Locate the cell with the specified text and output its [X, Y] center coordinate. 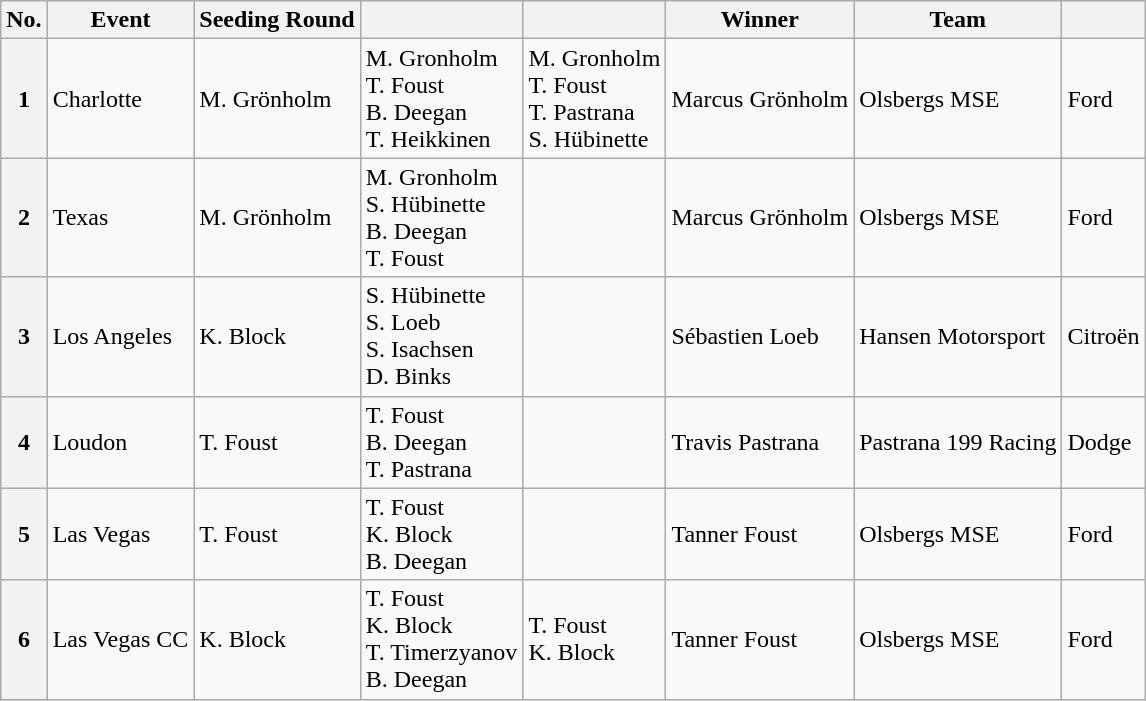
4 [24, 442]
1 [24, 98]
Loudon [120, 442]
T. Foust B. Deegan T. Pastrana [442, 442]
2 [24, 218]
Seeding Round [277, 20]
No. [24, 20]
Pastrana 199 Racing [958, 442]
Hansen Motorsport [958, 336]
M. Gronholm T. Foust T. Pastrana S. Hübinette [594, 98]
Los Angeles [120, 336]
3 [24, 336]
T. Foust K. Block T. Timerzyanov B. Deegan [442, 640]
Texas [120, 218]
T. Foust K. Block [594, 640]
S. Hübinette S. Loeb S. Isachsen D. Binks [442, 336]
Dodge [1104, 442]
Charlotte [120, 98]
M. Gronholm S. Hübinette B. Deegan T. Foust [442, 218]
T. Foust K. Block B. Deegan [442, 534]
Sébastien Loeb [760, 336]
Team [958, 20]
Las Vegas [120, 534]
Event [120, 20]
Winner [760, 20]
6 [24, 640]
Las Vegas CC [120, 640]
5 [24, 534]
M. Gronholm T. Foust B. Deegan T. Heikkinen [442, 98]
Citroën [1104, 336]
Travis Pastrana [760, 442]
